Identify which cell holds the provided text, then report its (x, y) central coordinate. 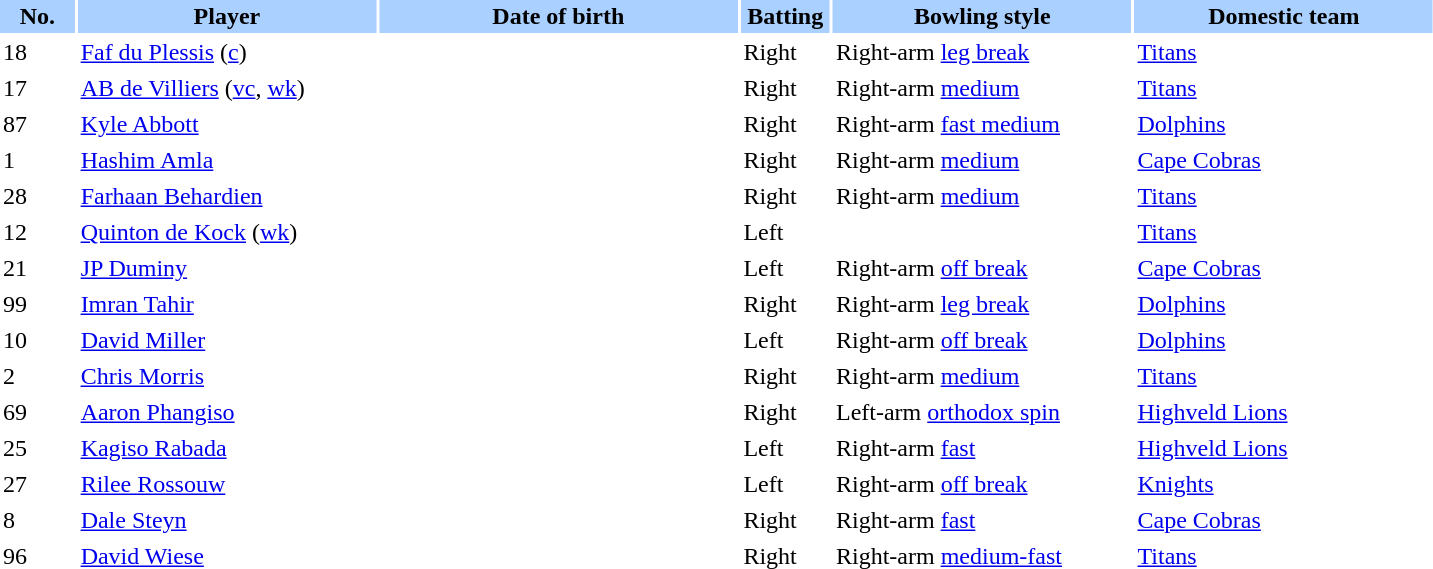
Chris Morris (228, 376)
Date of birth (558, 16)
8 (38, 520)
1 (38, 160)
27 (38, 484)
Imran Tahir (228, 304)
17 (38, 88)
No. (38, 16)
18 (38, 52)
28 (38, 196)
10 (38, 340)
David Miller (228, 340)
69 (38, 412)
Kagiso Rabada (228, 448)
JP Duminy (228, 268)
25 (38, 448)
Player (228, 16)
AB de Villiers (vc, wk) (228, 88)
Rilee Rossouw (228, 484)
Right-arm fast medium (982, 124)
Bowling style (982, 16)
Farhaan Behardien (228, 196)
Quinton de Kock (wk) (228, 232)
Aaron Phangiso (228, 412)
Dale Steyn (228, 520)
Batting (785, 16)
2 (38, 376)
12 (38, 232)
Faf du Plessis (c) (228, 52)
87 (38, 124)
Kyle Abbott (228, 124)
21 (38, 268)
Hashim Amla (228, 160)
99 (38, 304)
Left-arm orthodox spin (982, 412)
